From the cell containing the given text, extract its center point as (X, Y) coordinate. 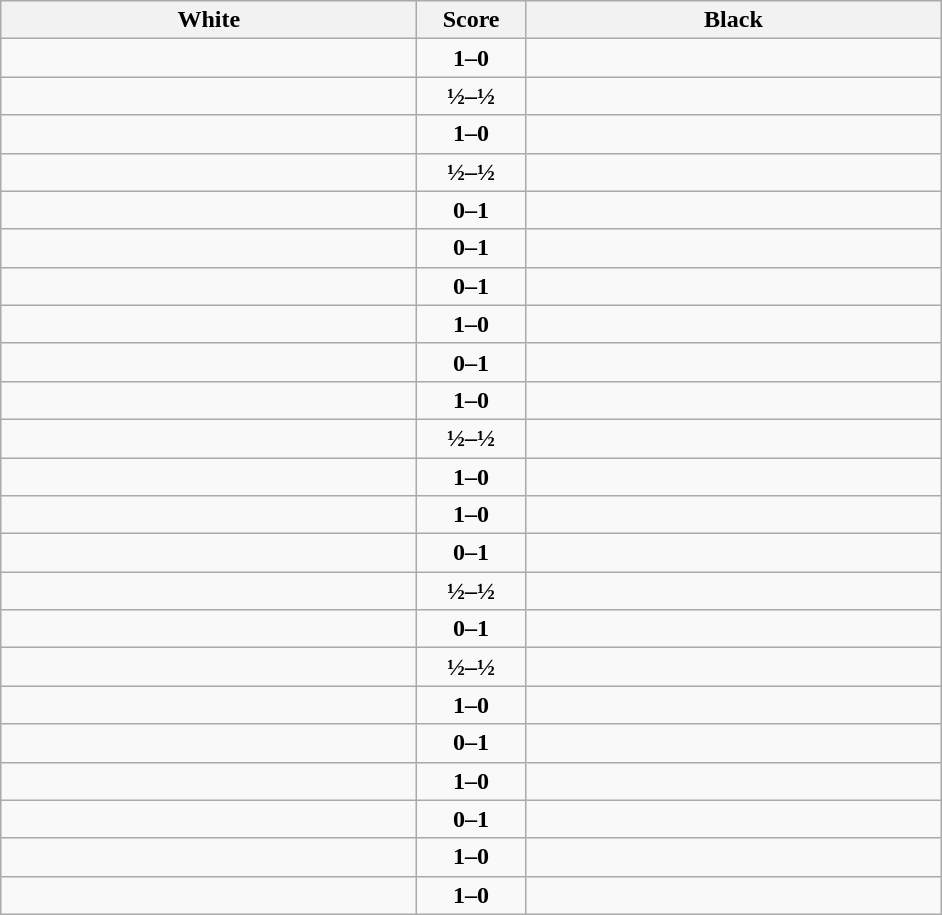
Black (733, 20)
Score (472, 20)
White (209, 20)
